Scan for the cell matching the given text and deliver its [X, Y] coordinate at center. 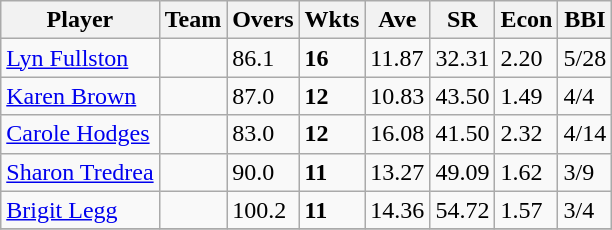
10.83 [398, 96]
SR [462, 20]
90.0 [263, 172]
1.62 [526, 172]
14.36 [398, 210]
Ave [398, 20]
2.32 [526, 134]
54.72 [462, 210]
86.1 [263, 58]
32.31 [462, 58]
83.0 [263, 134]
87.0 [263, 96]
41.50 [462, 134]
BBI [585, 20]
Brigit Legg [80, 210]
Carole Hodges [80, 134]
Econ [526, 20]
Team [193, 20]
13.27 [398, 172]
Player [80, 20]
49.09 [462, 172]
4/14 [585, 134]
4/4 [585, 96]
3/4 [585, 210]
16 [332, 58]
43.50 [462, 96]
16.08 [398, 134]
5/28 [585, 58]
Wkts [332, 20]
3/9 [585, 172]
Sharon Tredrea [80, 172]
1.49 [526, 96]
100.2 [263, 210]
11.87 [398, 58]
Lyn Fullston [80, 58]
Karen Brown [80, 96]
2.20 [526, 58]
1.57 [526, 210]
Overs [263, 20]
